Provide the (x, y) coordinate of the cell's center where the given text is located.  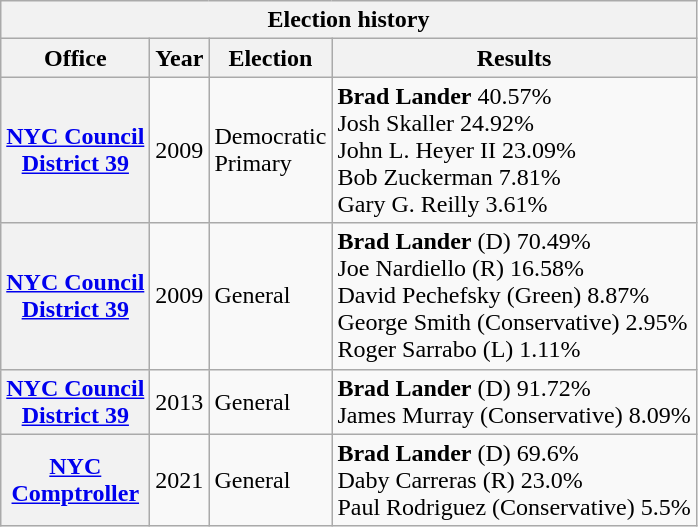
Brad Lander (D) 70.49%Joe Nardiello (R) 16.58%David Pechefsky (Green) 8.87%George Smith (Conservative) 2.95%Roger Sarrabo (L) 1.11% (514, 296)
2021 (180, 480)
Election history (348, 20)
Year (180, 58)
DemocraticPrimary (270, 150)
2013 (180, 402)
NYCComptroller (76, 480)
Brad Lander 40.57%Josh Skaller 24.92%John L. Heyer II 23.09%Bob Zuckerman 7.81%Gary G. Reilly 3.61% (514, 150)
Election (270, 58)
Brad Lander (D) 91.72%James Murray (Conservative) 8.09% (514, 402)
Brad Lander (D) 69.6%Daby Carreras (R) 23.0%Paul Rodriguez (Conservative) 5.5% (514, 480)
Results (514, 58)
Office (76, 58)
